Identify which cell holds the provided text, then report its [x, y] central coordinate. 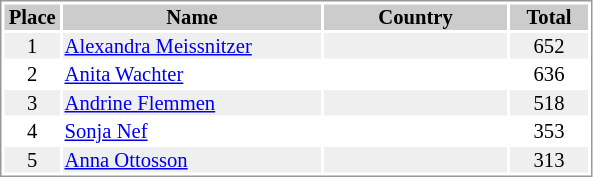
4 [32, 131]
Anita Wachter [192, 75]
5 [32, 160]
Alexandra Meissnitzer [192, 46]
1 [32, 46]
636 [549, 75]
652 [549, 46]
Sonja Nef [192, 131]
Name [192, 17]
313 [549, 160]
3 [32, 103]
518 [549, 103]
Place [32, 17]
Andrine Flemmen [192, 103]
Anna Ottosson [192, 160]
Total [549, 17]
353 [549, 131]
2 [32, 75]
Country [416, 17]
